Detect which cell encompasses the target text, then output its [x, y] center coordinate. 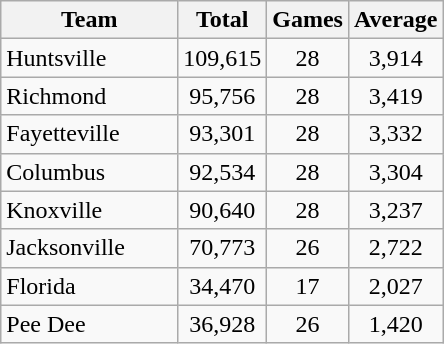
Total [222, 20]
17 [308, 286]
92,534 [222, 172]
3,304 [396, 172]
Average [396, 20]
3,237 [396, 210]
2,027 [396, 286]
95,756 [222, 96]
Florida [90, 286]
90,640 [222, 210]
Richmond [90, 96]
3,914 [396, 58]
3,419 [396, 96]
Pee Dee [90, 324]
Columbus [90, 172]
109,615 [222, 58]
Jacksonville [90, 248]
Team [90, 20]
2,722 [396, 248]
1,420 [396, 324]
Knoxville [90, 210]
Fayetteville [90, 134]
70,773 [222, 248]
36,928 [222, 324]
Huntsville [90, 58]
34,470 [222, 286]
3,332 [396, 134]
Games [308, 20]
93,301 [222, 134]
